Detect which cell encompasses the target text, then output its [X, Y] center coordinate. 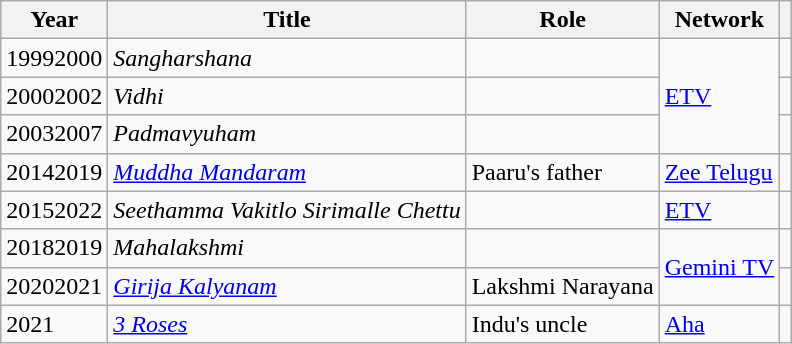
3 Roses [287, 324]
2021 [54, 324]
20002002 [54, 96]
Padmavyuham [287, 134]
Indu's uncle [562, 324]
20202021 [54, 286]
Seethamma Vakitlo Sirimalle Chettu [287, 210]
Role [562, 20]
20152022 [54, 210]
Mahalakshmi [287, 248]
Lakshmi Narayana [562, 286]
20142019 [54, 172]
Paaru's father [562, 172]
Network [720, 20]
19992000 [54, 58]
Girija Kalyanam [287, 286]
Aha [720, 324]
Zee Telugu [720, 172]
Sangharshana [287, 58]
20032007 [54, 134]
Muddha Mandaram [287, 172]
20182019 [54, 248]
Vidhi [287, 96]
Gemini TV [720, 267]
Title [287, 20]
Year [54, 20]
